Return the [X, Y] coordinate for the center point of the cell that contains the specified text.  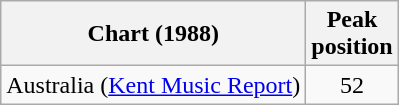
Australia (Kent Music Report) [154, 85]
Chart (1988) [154, 34]
Peakposition [352, 34]
52 [352, 85]
